Pinpoint the cell where the given text exists, returning its [x, y] midpoint coordinate. 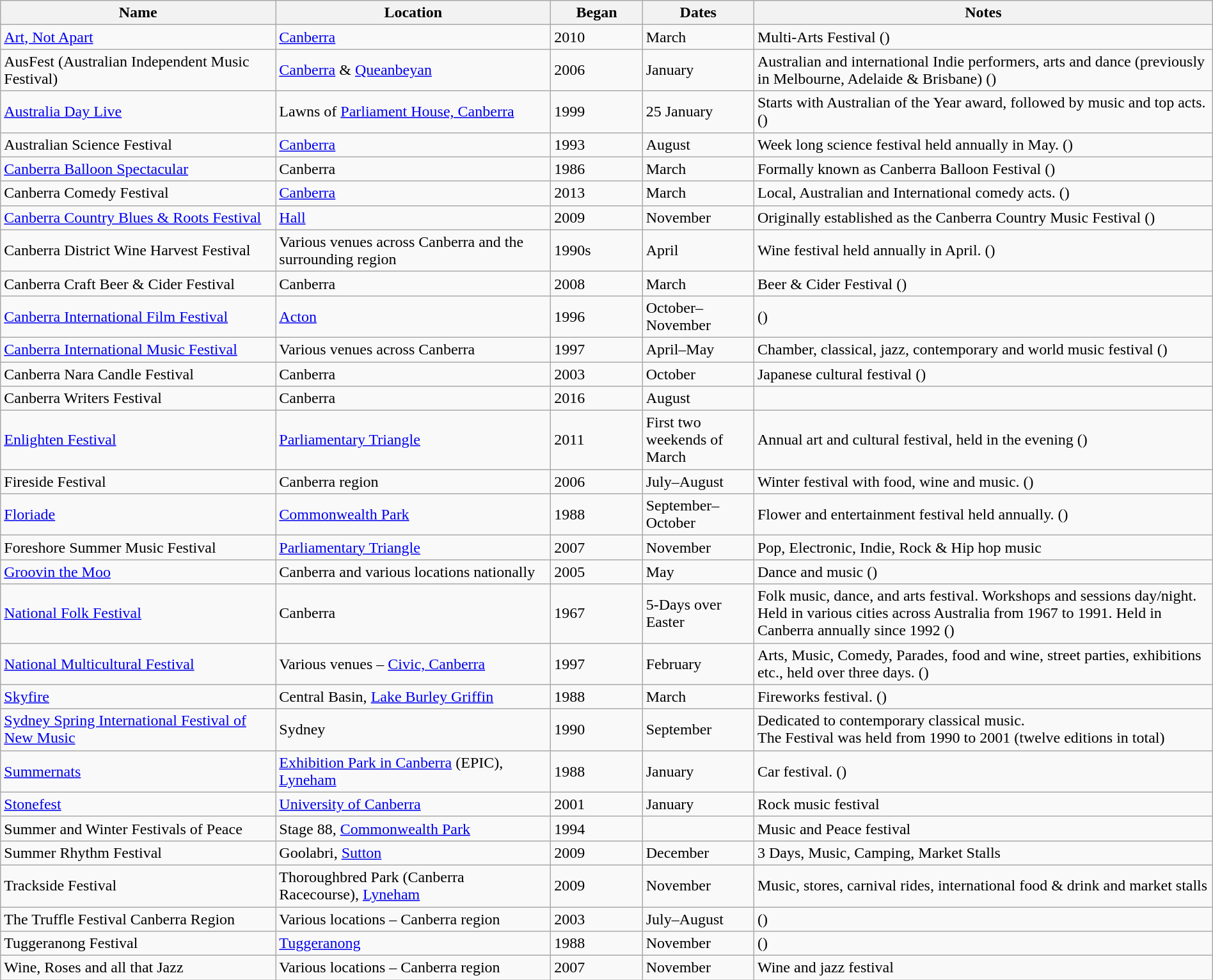
Originally established as the Canberra Country Music Festival () [983, 217]
Chamber, classical, jazz, contemporary and world music festival () [983, 349]
Multi-Arts Festival () [983, 37]
Various venues across Canberra and the surrounding region [413, 251]
Floriade [138, 514]
1999 [596, 111]
Australian and international Indie performers, arts and dance (previously in Melbourne, Adelaide & Brisbane) () [983, 70]
Australian Science Festival [138, 145]
Canberra Country Blues & Roots Festival [138, 217]
1986 [596, 169]
Foreshore Summer Music Festival [138, 548]
Exhibition Park in Canberra (EPIC), Lyneham [413, 771]
Skyfire [138, 697]
First two weekends of March [698, 440]
Canberra Nara Candle Festival [138, 374]
Dance and music () [983, 572]
Japanese cultural festival () [983, 374]
Sydney [413, 729]
Canberra Balloon Spectacular [138, 169]
Australia Day Live [138, 111]
September–October [698, 514]
Summer Rhythm Festival [138, 853]
Enlighten Festival [138, 440]
Starts with Australian of the Year award, followed by music and top acts. () [983, 111]
Canberra & Queanbeyan [413, 70]
Began [596, 13]
Canberra Comedy Festival [138, 193]
Canberra Craft Beer & Cider Festival [138, 283]
Canberra Writers Festival [138, 399]
Groovin the Moo [138, 572]
The Truffle Festival Canberra Region [138, 919]
2010 [596, 37]
October–November [698, 316]
Notes [983, 13]
1993 [596, 145]
Tuggeranong Festival [138, 944]
April–May [698, 349]
Flower and entertainment festival held annually. () [983, 514]
Trackside Festival [138, 885]
Stonefest [138, 804]
May [698, 572]
Beer & Cider Festival () [983, 283]
1994 [596, 828]
Wine, Roses and all that Jazz [138, 968]
Annual art and cultural festival, held in the evening () [983, 440]
Canberra region [413, 482]
Local, Australian and International comedy acts. () [983, 193]
University of Canberra [413, 804]
Various venues – Civic, Canberra [413, 664]
Acton [413, 316]
Arts, Music, Comedy, Parades, food and wine, street parties, exhibitions etc., held over three days. () [983, 664]
2013 [596, 193]
25 January [698, 111]
Commonwealth Park [413, 514]
National Folk Festival [138, 613]
Wine festival held annually in April. () [983, 251]
Music and Peace festival [983, 828]
October [698, 374]
5-Days over Easter [698, 613]
1996 [596, 316]
National Multicultural Festival [138, 664]
Tuggeranong [413, 944]
December [698, 853]
Car festival. () [983, 771]
Various venues across Canberra [413, 349]
Sydney Spring International Festival of New Music [138, 729]
Canberra District Wine Harvest Festival [138, 251]
Central Basin, Lake Burley Griffin [413, 697]
AusFest (Australian Independent Music Festival) [138, 70]
3 Days, Music, Camping, Market Stalls [983, 853]
2005 [596, 572]
2011 [596, 440]
2016 [596, 399]
Dates [698, 13]
Music, stores, carnival rides, international food & drink and market stalls [983, 885]
February [698, 664]
Thoroughbred Park (Canberra Racecourse), Lyneham [413, 885]
September [698, 729]
Summernats [138, 771]
2001 [596, 804]
Canberra International Film Festival [138, 316]
Hall [413, 217]
Lawns of Parliament House, Canberra [413, 111]
2008 [596, 283]
Goolabri, Sutton [413, 853]
Formally known as Canberra Balloon Festival () [983, 169]
Name [138, 13]
Wine and jazz festival [983, 968]
1990 [596, 729]
Stage 88, Commonwealth Park [413, 828]
1990s [596, 251]
Fireside Festival [138, 482]
Winter festival with food, wine and music. () [983, 482]
Canberra and various locations nationally [413, 572]
Fireworks festival. () [983, 697]
1967 [596, 613]
Dedicated to contemporary classical music.The Festival was held from 1990 to 2001 (twelve editions in total) [983, 729]
Rock music festival [983, 804]
Art, Not Apart [138, 37]
April [698, 251]
Summer and Winter Festivals of Peace [138, 828]
Canberra International Music Festival [138, 349]
Pop, Electronic, Indie, Rock & Hip hop music [983, 548]
Location [413, 13]
Week long science festival held annually in May. () [983, 145]
